Pinpoint the cell where the given text exists, returning its [x, y] midpoint coordinate. 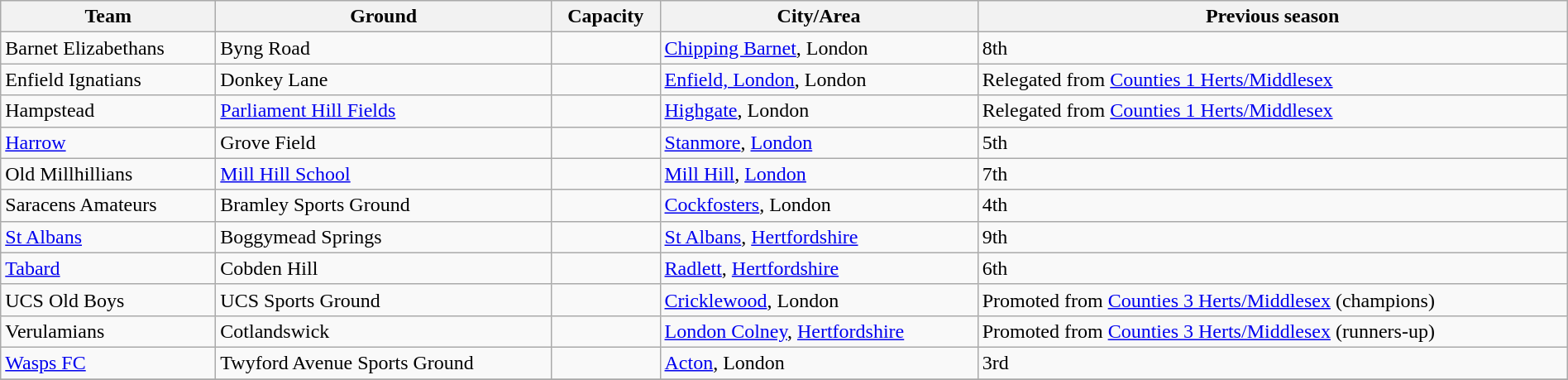
Twyford Avenue Sports Ground [384, 363]
Wasps FC [108, 363]
Boggymead Springs [384, 237]
Tabard [108, 268]
Grove Field [384, 142]
Chipping Barnet, London [819, 48]
Barnet Elizabethans [108, 48]
Cobden Hill [384, 268]
Parliament Hill Fields [384, 111]
Promoted from Counties 3 Herts/Middlesex (champions) [1272, 300]
Promoted from Counties 3 Herts/Middlesex (runners-up) [1272, 331]
8th [1272, 48]
3rd [1272, 363]
St Albans, Hertfordshire [819, 237]
Cricklewood, London [819, 300]
9th [1272, 237]
UCS Old Boys [108, 300]
Bramley Sports Ground [384, 205]
Mill Hill School [384, 174]
4th [1272, 205]
City/Area [819, 17]
Mill Hill, London [819, 174]
Radlett, Hertfordshire [819, 268]
Previous season [1272, 17]
Cockfosters, London [819, 205]
Byng Road [384, 48]
Harrow [108, 142]
UCS Sports Ground [384, 300]
Stanmore, London [819, 142]
Saracens Amateurs [108, 205]
St Albans [108, 237]
Capacity [605, 17]
Old Millhillians [108, 174]
London Colney, Hertfordshire [819, 331]
Ground [384, 17]
Donkey Lane [384, 79]
Team [108, 17]
7th [1272, 174]
Acton, London [819, 363]
6th [1272, 268]
Cotlandswick [384, 331]
5th [1272, 142]
Enfield Ignatians [108, 79]
Verulamians [108, 331]
Enfield, London, London [819, 79]
Highgate, London [819, 111]
Hampstead [108, 111]
